Identify which cell holds the provided text, then report its [X, Y] central coordinate. 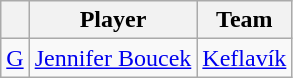
Jennifer Boucek [113, 58]
Keflavík [244, 58]
G [15, 58]
Team [244, 20]
Player [113, 20]
